Search for the cell housing the specified text and yield its [x, y] center coordinate. 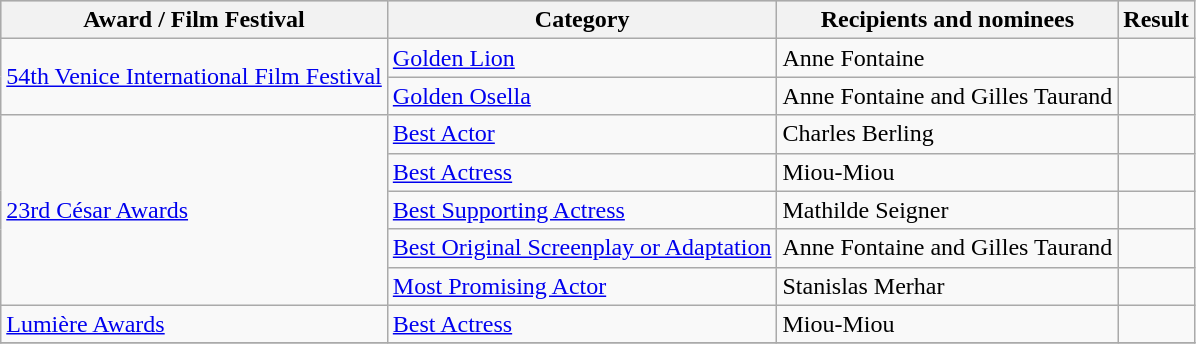
Most Promising Actor [582, 286]
Best Actor [582, 134]
Golden Osella [582, 96]
Category [582, 20]
23rd César Awards [194, 210]
Recipients and nominees [948, 20]
Result [1156, 20]
Anne Fontaine [948, 58]
Lumière Awards [194, 324]
54th Venice International Film Festival [194, 77]
Charles Berling [948, 134]
Golden Lion [582, 58]
Mathilde Seigner [948, 210]
Best Supporting Actress [582, 210]
Award / Film Festival [194, 20]
Best Original Screenplay or Adaptation [582, 248]
Stanislas Merhar [948, 286]
